Provide the (X, Y) coordinate of the cell's center where the given text is located.  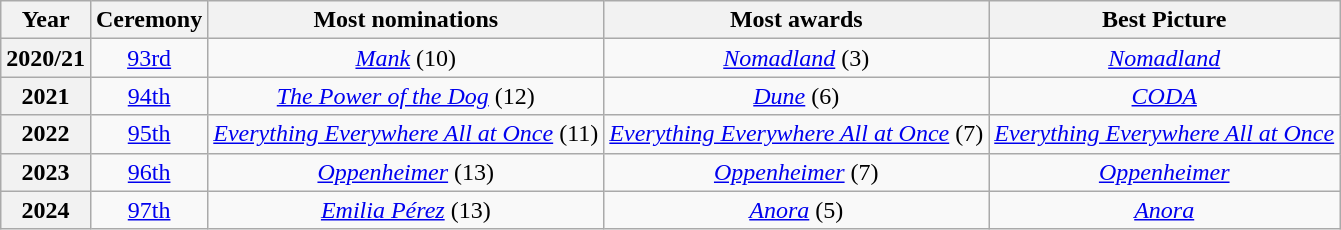
96th (148, 172)
Anora (5) (796, 210)
2024 (46, 210)
Everything Everywhere All at Once (11) (406, 134)
Year (46, 20)
95th (148, 134)
Everything Everywhere All at Once (1164, 134)
Nomadland (1164, 58)
Dune (6) (796, 96)
Mank (10) (406, 58)
Nomadland (3) (796, 58)
97th (148, 210)
Emilia Pérez (13) (406, 210)
2020/21 (46, 58)
Most awards (796, 20)
Ceremony (148, 20)
The Power of the Dog (12) (406, 96)
2021 (46, 96)
CODA (1164, 96)
Anora (1164, 210)
Best Picture (1164, 20)
93rd (148, 58)
Oppenheimer (7) (796, 172)
Oppenheimer (1164, 172)
2022 (46, 134)
2023 (46, 172)
94th (148, 96)
Everything Everywhere All at Once (7) (796, 134)
Most nominations (406, 20)
Oppenheimer (13) (406, 172)
